Extract the (x, y) coordinate from the center of the cell holding the provided text.  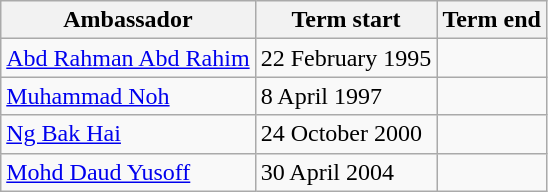
Mohd Daud Yusoff (128, 172)
Abd Rahman Abd Rahim (128, 58)
30 April 2004 (346, 172)
22 February 1995 (346, 58)
24 October 2000 (346, 134)
Term start (346, 20)
Term end (492, 20)
8 April 1997 (346, 96)
Muhammad Noh (128, 96)
Ng Bak Hai (128, 134)
Ambassador (128, 20)
